Determine the [X, Y] coordinate at the center of the cell enclosing the given text.  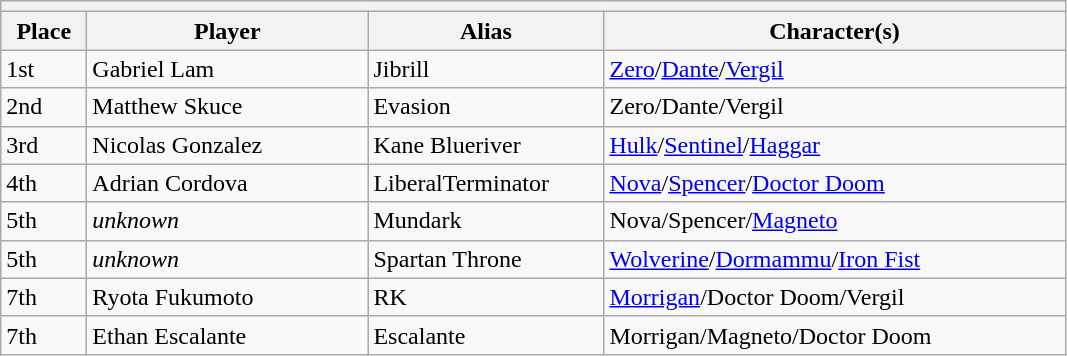
Player [228, 31]
Nicolas Gonzalez [228, 145]
Mundark [486, 221]
Adrian Cordova [228, 183]
LiberalTerminator [486, 183]
Evasion [486, 107]
Spartan Throne [486, 259]
Gabriel Lam [228, 69]
4th [44, 183]
Escalante [486, 335]
RK [486, 297]
Kane Blueriver [486, 145]
Hulk/Sentinel/Haggar [834, 145]
3rd [44, 145]
Wolverine/Dormammu/Iron Fist [834, 259]
Ethan Escalante [228, 335]
Alias [486, 31]
Matthew Skuce [228, 107]
Morrigan/Magneto/Doctor Doom [834, 335]
Jibrill [486, 69]
Nova/Spencer/Doctor Doom [834, 183]
Morrigan/Doctor Doom/Vergil [834, 297]
Nova/Spencer/Magneto [834, 221]
2nd [44, 107]
Ryota Fukumoto [228, 297]
Place [44, 31]
Character(s) [834, 31]
1st [44, 69]
